Find where the given text appears and provide that cell's center as [x, y] coordinate. 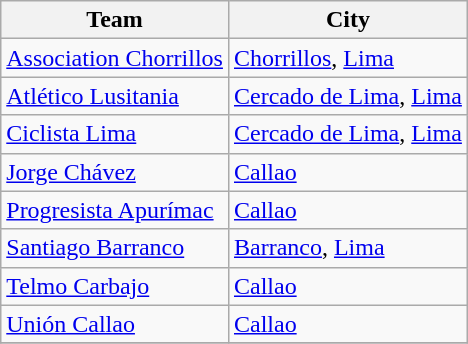
Barranco, Lima [348, 248]
City [348, 20]
Telmo Carbajo [115, 286]
Unión Callao [115, 324]
Atlético Lusitania [115, 96]
Jorge Chávez [115, 172]
Progresista Apurímac [115, 210]
Ciclista Lima [115, 134]
Chorrillos, Lima [348, 58]
Santiago Barranco [115, 248]
Team [115, 20]
Association Chorrillos [115, 58]
